Pinpoint the cell where the given text exists, returning its [x, y] midpoint coordinate. 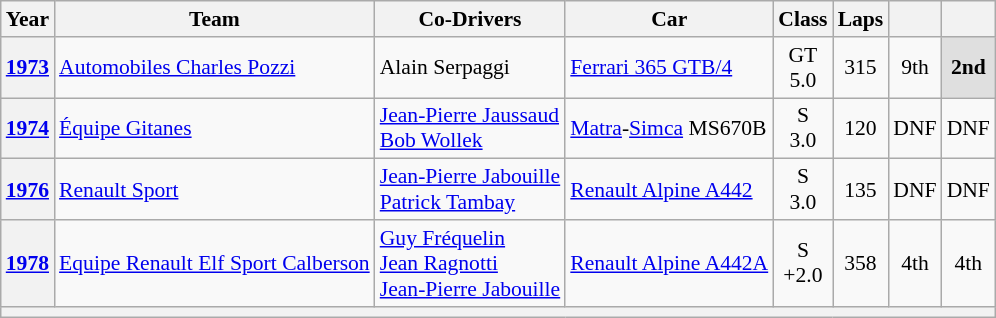
1978 [28, 264]
135 [861, 190]
Jean-Pierre Jaussaud Bob Wollek [470, 128]
Guy Fréquelin Jean Ragnotti Jean-Pierre Jabouille [470, 264]
Matra-Simca MS670B [669, 128]
358 [861, 264]
Renault Alpine A442 [669, 190]
Laps [861, 19]
Ferrari 365 GTB/4 [669, 68]
2nd [968, 68]
1976 [28, 190]
S+2.0 [802, 264]
Renault Sport [214, 190]
Year [28, 19]
Equipe Renault Elf Sport Calberson [214, 264]
Team [214, 19]
GT5.0 [802, 68]
1973 [28, 68]
1974 [28, 128]
120 [861, 128]
9th [914, 68]
Class [802, 19]
Jean-Pierre Jabouille Patrick Tambay [470, 190]
Automobiles Charles Pozzi [214, 68]
Renault Alpine A442A [669, 264]
Co-Drivers [470, 19]
315 [861, 68]
Car [669, 19]
Alain Serpaggi [470, 68]
Équipe Gitanes [214, 128]
